Capture the cell that displays the provided text and extract its (x, y) central coordinate. 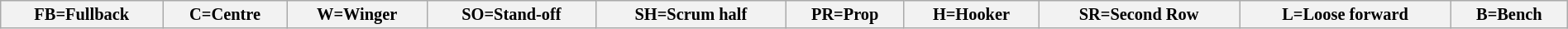
B=Bench (1508, 14)
H=Hooker (971, 14)
SH=Scrum half (691, 14)
L=Loose forward (1346, 14)
FB=Fullback (82, 14)
PR=Prop (845, 14)
C=Centre (225, 14)
W=Winger (357, 14)
SR=Second Row (1140, 14)
SO=Stand-off (511, 14)
